Detect which cell encompasses the target text, then output its (x, y) center coordinate. 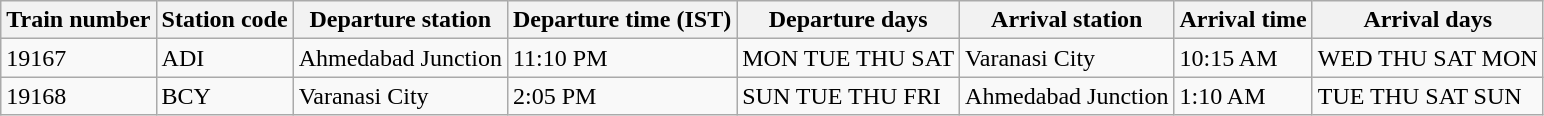
19167 (78, 58)
10:15 AM (1243, 58)
1:10 AM (1243, 96)
ADI (224, 58)
Departure time (IST) (622, 20)
Station code (224, 20)
2:05 PM (622, 96)
Arrival time (1243, 20)
Train number (78, 20)
19168 (78, 96)
TUE THU SAT SUN (1428, 96)
BCY (224, 96)
11:10 PM (622, 58)
WED THU SAT MON (1428, 58)
Departure days (848, 20)
MON TUE THU SAT (848, 58)
Departure station (400, 20)
Arrival days (1428, 20)
Arrival station (1067, 20)
SUN TUE THU FRI (848, 96)
